Detect which cell encompasses the target text, then output its [x, y] center coordinate. 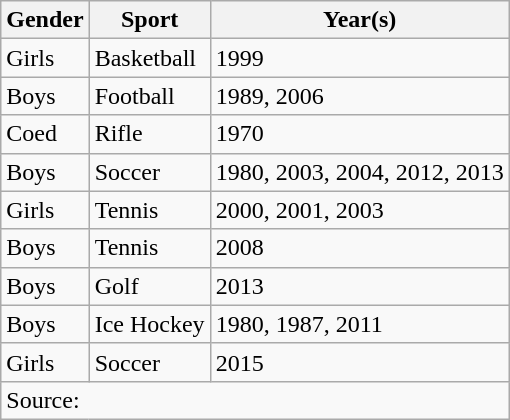
Rifle [150, 134]
Gender [45, 20]
1970 [360, 134]
Golf [150, 286]
1989, 2006 [360, 96]
1999 [360, 58]
1980, 2003, 2004, 2012, 2013 [360, 172]
Basketball [150, 58]
2015 [360, 362]
Coed [45, 134]
Ice Hockey [150, 324]
Sport [150, 20]
Football [150, 96]
1980, 1987, 2011 [360, 324]
Source: [255, 400]
Year(s) [360, 20]
2008 [360, 248]
2000, 2001, 2003 [360, 210]
2013 [360, 286]
